Provide the [X, Y] coordinate of the cell's center where the given text is located.  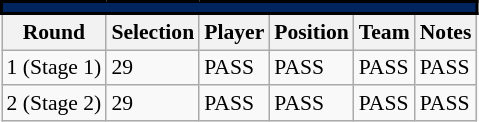
Selection [152, 32]
Notes [446, 32]
Team [384, 32]
Player [234, 32]
2 (Stage 2) [54, 104]
1 (Stage 1) [54, 68]
Position [311, 32]
Round [54, 32]
